Detect which cell encompasses the target text, then output its (x, y) center coordinate. 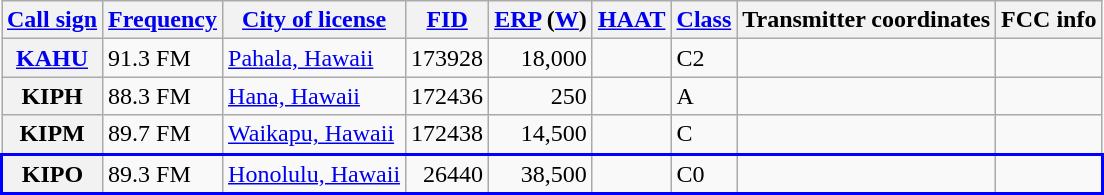
250 (541, 96)
38,500 (541, 174)
172436 (448, 96)
HAAT (632, 20)
Call sign (52, 20)
ERP (W) (541, 20)
18,000 (541, 58)
173928 (448, 58)
C0 (704, 174)
91.3 FM (163, 58)
KIPM (52, 134)
City of license (314, 20)
89.7 FM (163, 134)
FCC info (1049, 20)
Transmitter coordinates (866, 20)
89.3 FM (163, 174)
Pahala, Hawaii (314, 58)
C2 (704, 58)
Frequency (163, 20)
26440 (448, 174)
Hana, Hawaii (314, 96)
KIPO (52, 174)
88.3 FM (163, 96)
KAHU (52, 58)
Class (704, 20)
172438 (448, 134)
14,500 (541, 134)
A (704, 96)
FID (448, 20)
KIPH (52, 96)
C (704, 134)
Honolulu, Hawaii (314, 174)
Waikapu, Hawaii (314, 134)
